Identify which cell holds the provided text, then report its [X, Y] central coordinate. 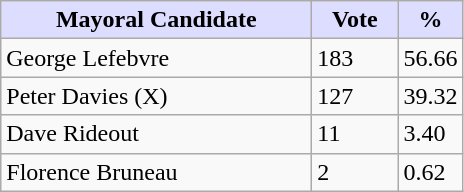
Peter Davies (X) [156, 96]
183 [355, 58]
127 [355, 96]
Dave Rideout [156, 134]
56.66 [430, 58]
39.32 [430, 96]
Mayoral Candidate [156, 20]
2 [355, 172]
3.40 [430, 134]
% [430, 20]
11 [355, 134]
Vote [355, 20]
Florence Bruneau [156, 172]
George Lefebvre [156, 58]
0.62 [430, 172]
